Determine the (X, Y) coordinate at the center of the cell enclosing the given text.  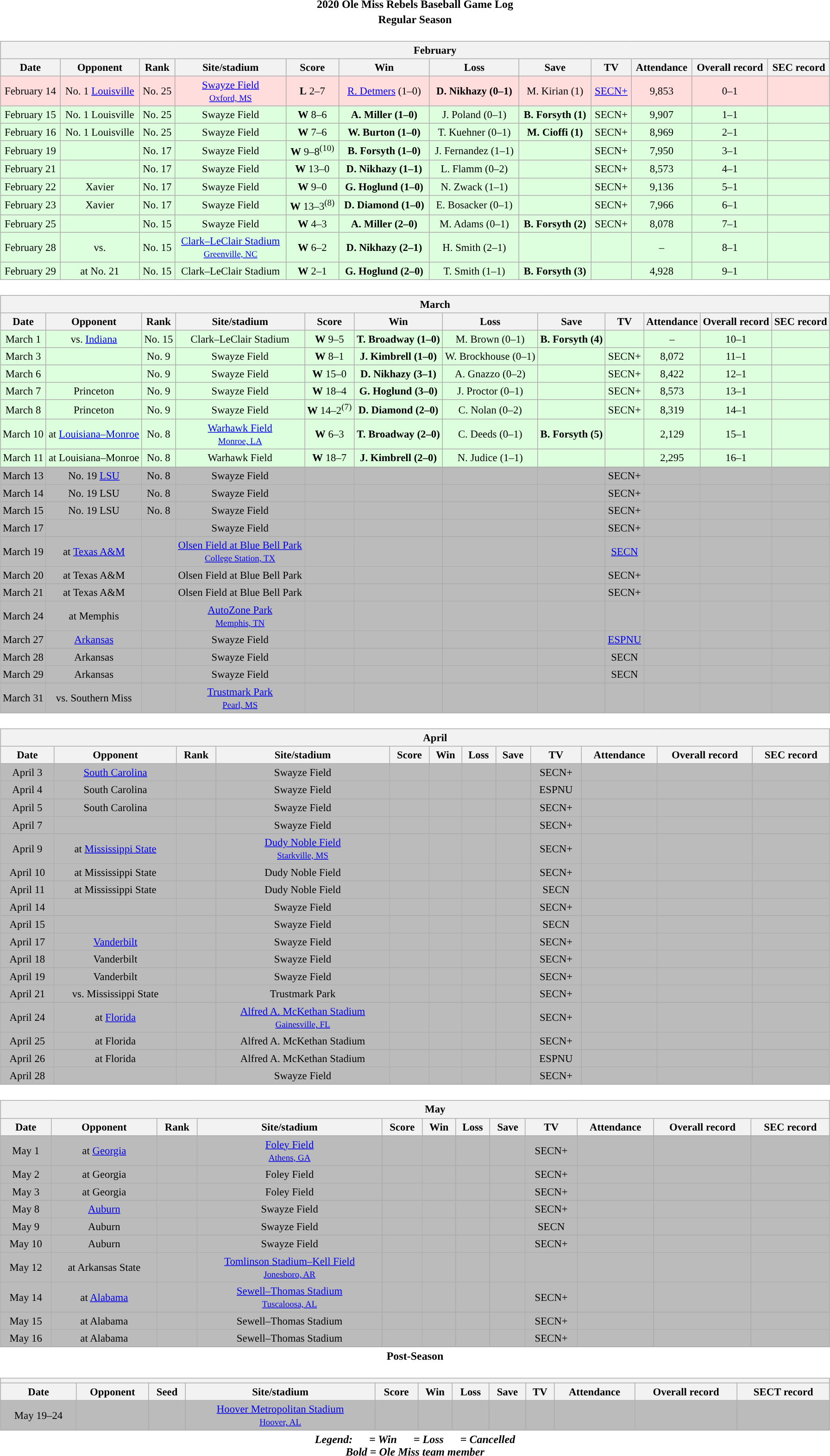
B. Forsyth (1–0) (384, 150)
April 11 (28, 889)
M. Adams (0–1) (474, 224)
March 14 (23, 493)
March 19 (23, 551)
March 31 (23, 698)
May 1 (26, 1151)
May 14 (26, 1297)
8,969 (661, 132)
N. Zwack (1–1) (474, 187)
8,078 (661, 224)
February 16 (31, 132)
9,907 (661, 115)
L 2–7 (312, 91)
7–1 (730, 224)
15–1 (736, 434)
April 17 (28, 942)
B. Forsyth (3) (555, 271)
Warhawk FieldMonroe, LA (240, 434)
T. Broadway (2–0) (398, 434)
May 8 (26, 1209)
J. Kimbrell (2–0) (398, 458)
0–1 (730, 91)
9,853 (661, 91)
Trustmark ParkPearl, MS (240, 698)
at Arkansas State (104, 1268)
A. Gnazzo (0–2) (490, 374)
W 13–0 (312, 169)
April (415, 738)
5–1 (730, 187)
February 25 (31, 224)
April 7 (28, 825)
4–1 (730, 169)
March 27 (23, 640)
B. Forsyth (1) (555, 115)
vs. Mississippi State (115, 994)
Trustmark Park (303, 994)
May 9 (26, 1226)
May 16 (26, 1338)
March 29 (23, 675)
2,295 (672, 458)
W 6–2 (312, 247)
February 23 (31, 205)
May 15 (26, 1321)
C. Deeds (0–1) (490, 434)
D. Nikhazy (2–1) (384, 247)
L. Flamm (0–2) (474, 169)
Tomlinson Stadium–Kell FieldJonesboro, AR (289, 1268)
Foley FieldAthens, GA (289, 1151)
Clark–LeClair StadiumGreenville, NC (231, 247)
February 22 (31, 187)
J. Proctor (0–1) (490, 391)
W 6–3 (330, 434)
March 13 (23, 475)
E. Bosacker (0–1) (474, 205)
8,072 (672, 356)
W 8–6 (312, 115)
W. Brockhouse (0–1) (490, 356)
13–1 (736, 391)
March 8 (23, 410)
April 28 (28, 1076)
March 7 (23, 391)
March 15 (23, 510)
Hoover Metropolitan StadiumHoover, AL (281, 1416)
R. Detmers (1–0) (384, 91)
Dudy Noble FieldStarkville, MS (303, 848)
W 18–7 (330, 458)
W 13–3(8) (312, 205)
at No. 21 (100, 271)
April 10 (28, 872)
H. Smith (2–1) (474, 247)
W 15–0 (330, 374)
April 26 (28, 1059)
February 28 (31, 247)
April 9 (28, 848)
W 8–1 (330, 356)
April 25 (28, 1041)
April 24 (28, 1018)
M. Brown (0–1) (490, 339)
Sewell–Thomas StadiumTuscaloosa, AL (289, 1297)
8–1 (730, 247)
March (415, 304)
T. Broadway (1–0) (398, 339)
Swayze FieldOxford, MS (231, 91)
W 14–2(7) (330, 410)
Warhawk Field (240, 458)
6–1 (730, 205)
vs. (100, 247)
at Memphis (94, 616)
A. Miller (1–0) (384, 115)
W 4–3 (312, 224)
7,966 (661, 205)
7,950 (661, 150)
February 19 (31, 150)
W 9–8(10) (312, 150)
May 3 (26, 1192)
AutoZone ParkMemphis, TN (240, 616)
February 14 (31, 91)
March 17 (23, 528)
W 18–4 (330, 391)
A. Miller (2–0) (384, 224)
T. Smith (1–1) (474, 271)
12–1 (736, 374)
N. Judice (1–1) (490, 458)
February (415, 50)
1–1 (730, 115)
March 21 (23, 593)
M. Cioffi (1) (555, 132)
D. Nikhazy (0–1) (474, 91)
April 4 (28, 790)
vs. Southern Miss (94, 698)
8,319 (672, 410)
D. Nikhazy (1–1) (384, 169)
W 2–1 (312, 271)
10–1 (736, 339)
J. Kimbrell (1–0) (398, 356)
G. Hoglund (1–0) (384, 187)
April 19 (28, 976)
J. Poland (0–1) (474, 115)
9,136 (661, 187)
May 10 (26, 1244)
May 19–24 (39, 1416)
May (415, 1109)
2,129 (672, 434)
April 14 (28, 907)
April 18 (28, 959)
D. Nikhazy (3–1) (398, 374)
February 15 (31, 115)
T. Kuehner (0–1) (474, 132)
D. Diamond (2–0) (398, 410)
16–1 (736, 458)
W 9–0 (312, 187)
14–1 (736, 410)
April 3 (28, 773)
9–1 (730, 271)
May 12 (26, 1268)
11–1 (736, 356)
March 1 (23, 339)
Seed (167, 1392)
April 15 (28, 925)
D. Diamond (1–0) (384, 205)
W 7–6 (312, 132)
B. Forsyth (2) (555, 224)
G. Hoglund (3–0) (398, 391)
J. Fernandez (1–1) (474, 150)
W 9–5 (330, 339)
April 21 (28, 994)
March 20 (23, 575)
March 6 (23, 374)
4,928 (661, 271)
May 2 (26, 1174)
C. Nolan (0–2) (490, 410)
Alfred A. McKethan StadiumGainesville, FL (303, 1018)
March 3 (23, 356)
vs. Indiana (94, 339)
8,422 (672, 374)
March 24 (23, 616)
March 11 (23, 458)
B. Forsyth (4) (572, 339)
W. Burton (1–0) (384, 132)
February 21 (31, 169)
3–1 (730, 150)
February 29 (31, 271)
April 5 (28, 807)
Olsen Field at Blue Bell ParkCollege Station, TX (240, 551)
M. Kirian (1) (555, 91)
2–1 (730, 132)
SECT record (783, 1392)
B. Forsyth (5) (572, 434)
G. Hoglund (2–0) (384, 271)
March 28 (23, 657)
March 10 (23, 434)
